Return the [X, Y] coordinate for the center point of the cell that contains the specified text.  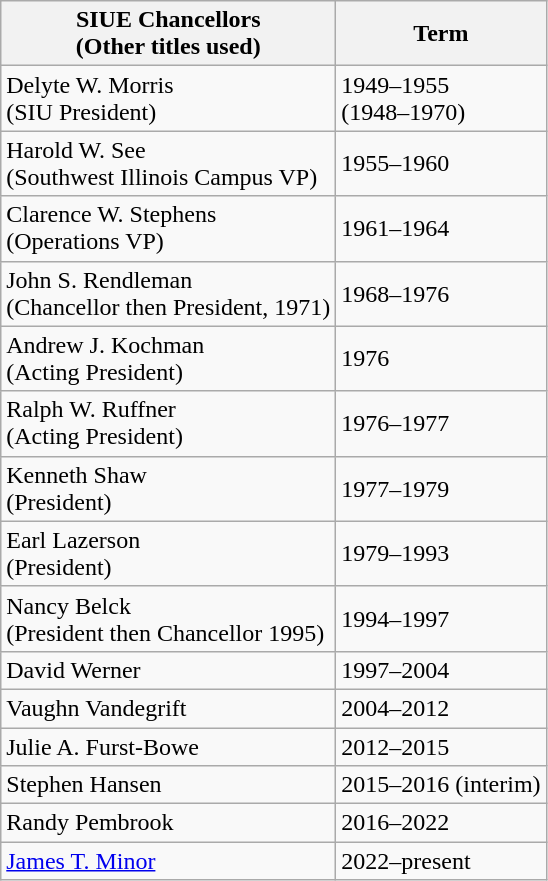
Nancy Belck(President then Chancellor 1995) [168, 618]
Harold W. See(Southwest Illinois Campus VP) [168, 164]
1949–1955(1948–1970) [441, 98]
1961–1964 [441, 228]
Randy Pembrook [168, 823]
Clarence W. Stephens(Operations VP) [168, 228]
Kenneth Shaw(President) [168, 488]
Term [441, 34]
1955–1960 [441, 164]
Vaughn Vandegrift [168, 708]
2022–present [441, 861]
David Werner [168, 670]
Julie A. Furst-Bowe [168, 747]
1979–1993 [441, 554]
John S. Rendleman(Chancellor then President, 1971) [168, 294]
1976–1977 [441, 424]
1994–1997 [441, 618]
James T. Minor [168, 861]
2016–2022 [441, 823]
2004–2012 [441, 708]
Delyte W. Morris(SIU President) [168, 98]
2012–2015 [441, 747]
Stephen Hansen [168, 785]
Andrew J. Kochman(Acting President) [168, 358]
1976 [441, 358]
2015–2016 (interim) [441, 785]
1997–2004 [441, 670]
Ralph W. Ruffner(Acting President) [168, 424]
1968–1976 [441, 294]
Earl Lazerson(President) [168, 554]
1977–1979 [441, 488]
SIUE Chancellors (Other titles used) [168, 34]
